Determine the [X, Y] coordinate at the center of the cell enclosing the given text.  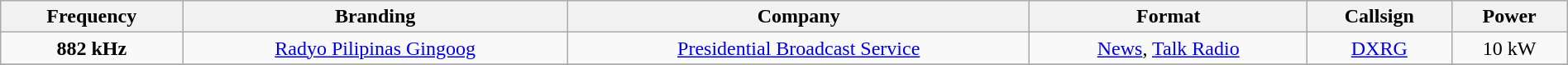
Callsign [1379, 17]
News, Talk Radio [1169, 48]
Presidential Broadcast Service [798, 48]
Company [798, 17]
Radyo Pilipinas Gingoog [375, 48]
10 kW [1509, 48]
Frequency [92, 17]
882 kHz [92, 48]
DXRG [1379, 48]
Format [1169, 17]
Power [1509, 17]
Branding [375, 17]
